Extract the (x, y) coordinate from the center of the cell holding the provided text.  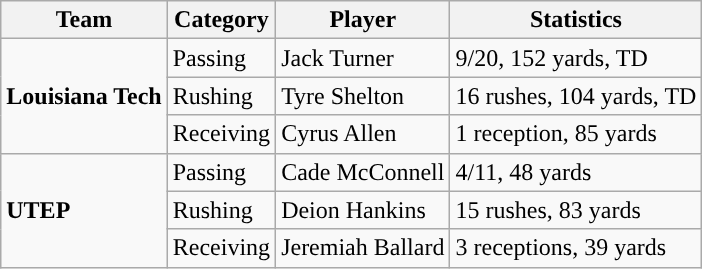
Cade McConnell (363, 172)
Cyrus Allen (363, 134)
3 receptions, 39 yards (576, 248)
16 rushes, 104 yards, TD (576, 96)
Statistics (576, 20)
4/11, 48 yards (576, 172)
Team (84, 20)
Deion Hankins (363, 210)
Jack Turner (363, 58)
Tyre Shelton (363, 96)
Louisiana Tech (84, 96)
Jeremiah Ballard (363, 248)
1 reception, 85 yards (576, 134)
Category (221, 20)
Player (363, 20)
9/20, 152 yards, TD (576, 58)
15 rushes, 83 yards (576, 210)
UTEP (84, 210)
